Determine the (x, y) coordinate at the center of the cell enclosing the given text.  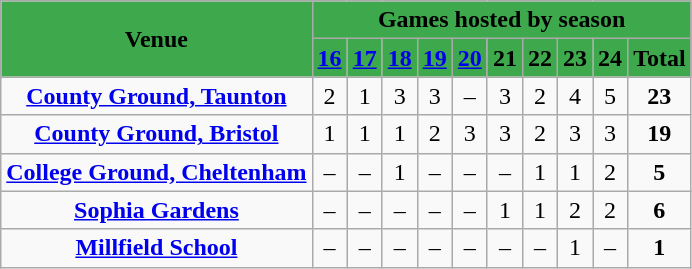
Sophia Gardens (156, 210)
4 (574, 96)
County Ground, Bristol (156, 134)
24 (610, 58)
6 (660, 210)
16 (330, 58)
18 (400, 58)
20 (470, 58)
21 (504, 58)
Venue (156, 39)
Total (660, 58)
College Ground, Cheltenham (156, 172)
22 (540, 58)
County Ground, Taunton (156, 96)
Millfield School (156, 248)
Games hosted by season (502, 20)
17 (364, 58)
